Determine the (x, y) coordinate at the center of the cell enclosing the given text.  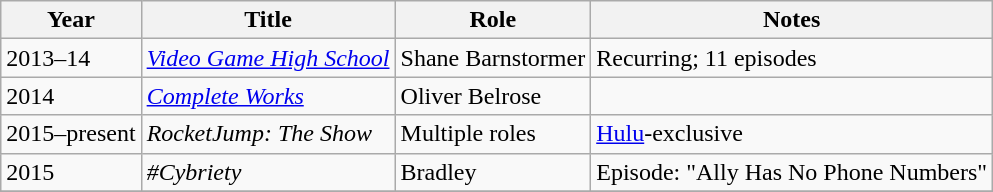
Video Game High School (268, 58)
Complete Works (268, 96)
RocketJump: The Show (268, 134)
Recurring; 11 episodes (792, 58)
Multiple roles (493, 134)
Notes (792, 20)
2014 (71, 96)
Year (71, 20)
Title (268, 20)
Shane Barnstormer (493, 58)
Role (493, 20)
2015 (71, 172)
Oliver Belrose (493, 96)
Bradley (493, 172)
#Cybriety (268, 172)
2015–present (71, 134)
Episode: "Ally Has No Phone Numbers" (792, 172)
2013–14 (71, 58)
Hulu-exclusive (792, 134)
